Determine the [x, y] coordinate at the center of the cell enclosing the given text.  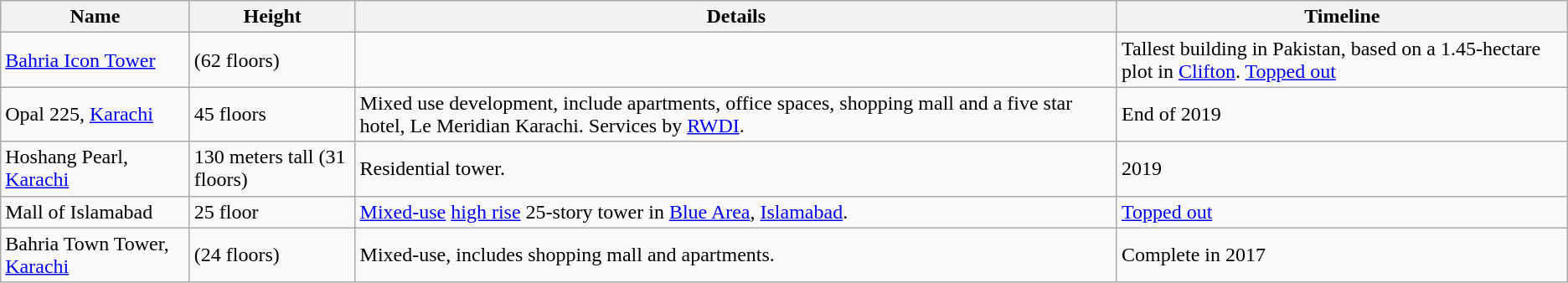
Mixed-use, includes shopping mall and apartments. [735, 255]
(62 floors) [272, 60]
Bahria Town Tower, Karachi [95, 255]
Tallest building in Pakistan, based on a 1.45-hectare plot in Clifton. Topped out [1342, 60]
45 floors [272, 114]
Mixed use development, include apartments, office spaces, shopping mall and a five star hotel, Le Meridian Karachi. Services by RWDI. [735, 114]
Name [95, 17]
Bahria Icon Tower [95, 60]
Complete in 2017 [1342, 255]
Details [735, 17]
Topped out [1342, 212]
2019 [1342, 169]
(24 floors) [272, 255]
Timeline [1342, 17]
Hoshang Pearl, Karachi [95, 169]
Residential tower. [735, 169]
Height [272, 17]
Mall of Islamabad [95, 212]
Mixed-use high rise 25-story tower in Blue Area, Islamabad. [735, 212]
End of 2019 [1342, 114]
Opal 225, Karachi [95, 114]
130 meters tall (31 floors) [272, 169]
25 floor [272, 212]
